Locate the cell with the specified text and output its [x, y] center coordinate. 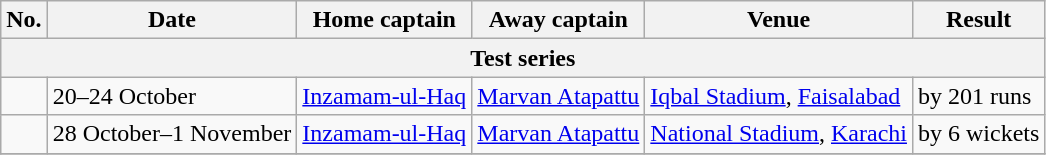
No. [24, 20]
by 6 wickets [978, 134]
Venue [779, 20]
Date [172, 20]
Away captain [558, 20]
by 201 runs [978, 96]
Test series [523, 58]
28 October–1 November [172, 134]
National Stadium, Karachi [779, 134]
Result [978, 20]
Home captain [384, 20]
Iqbal Stadium, Faisalabad [779, 96]
20–24 October [172, 96]
